Identify which cell holds the provided text, then report its (x, y) central coordinate. 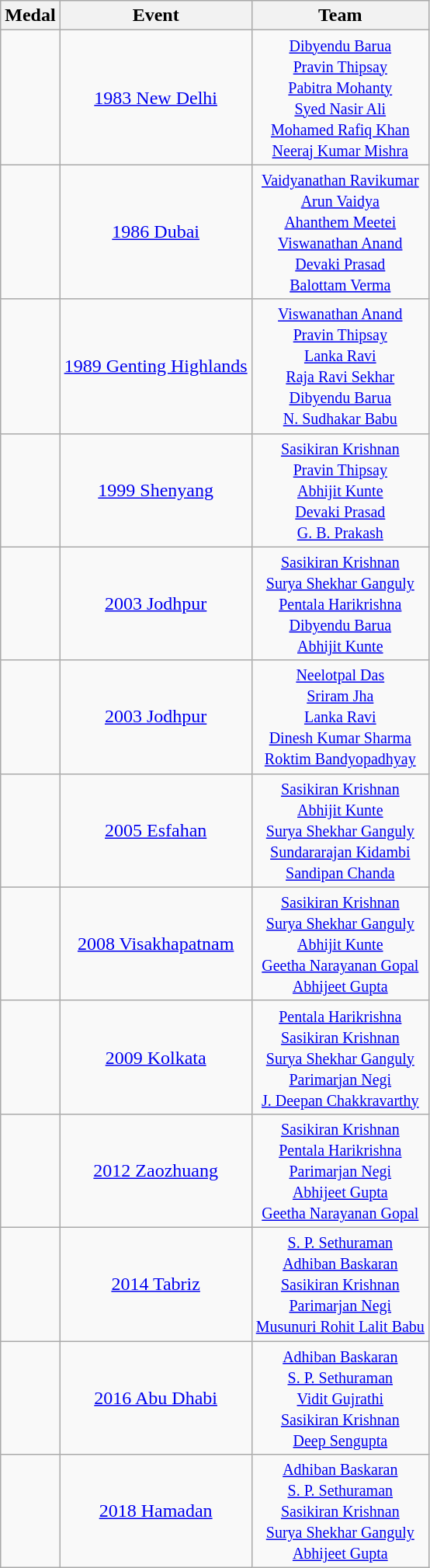
2012 Zaozhuang (155, 1170)
1999 Shenyang (155, 490)
2016 Abu Dhabi (155, 1397)
S. P. SethuramanAdhiban BaskaranSasikiran KrishnanParimarjan NegiMusunuri Rohit Lalit Babu (340, 1284)
Event (155, 16)
1983 New Delhi (155, 98)
Neelotpal DasSriram JhaLanka RaviDinesh Kumar SharmaRoktim Bandyopadhyay (340, 717)
Adhiban BaskaranS. P. SethuramanVidit GujrathiSasikiran KrishnanDeep Sengupta (340, 1397)
2018 Hamadan (155, 1511)
Vaidyanathan RavikumarArun VaidyaAhanthem MeeteiViswanathan AnandDevaki PrasadBalottam Verma (340, 231)
2005 Esfahan (155, 830)
Sasikiran KrishnanSurya Shekhar GangulyAbhijit KunteGeetha Narayanan GopalAbhijeet Gupta (340, 944)
Dibyendu BaruaPravin ThipsayPabitra MohantySyed Nasir AliMohamed Rafiq KhanNeeraj Kumar Mishra (340, 98)
2009 Kolkata (155, 1057)
Medal (30, 16)
1989 Genting Highlands (155, 367)
Sasikiran KrishnanSurya Shekhar GangulyPentala HarikrishnaDibyendu BaruaAbhijit Kunte (340, 603)
Sasikiran KrishnanPravin ThipsayAbhijit KunteDevaki PrasadG. B. Prakash (340, 490)
Team (340, 16)
2014 Tabriz (155, 1284)
1986 Dubai (155, 231)
2008 Visakhapatnam (155, 944)
Sasikiran KrishnanPentala HarikrishnaParimarjan NegiAbhijeet GuptaGeetha Narayanan Gopal (340, 1170)
Pentala HarikrishnaSasikiran KrishnanSurya Shekhar GangulyParimarjan NegiJ. Deepan Chakkravarthy (340, 1057)
Viswanathan AnandPravin ThipsayLanka RaviRaja Ravi SekharDibyendu BaruaN. Sudhakar Babu (340, 367)
Sasikiran KrishnanAbhijit KunteSurya Shekhar GangulySundararajan KidambiSandipan Chanda (340, 830)
Adhiban BaskaranS. P. SethuramanSasikiran KrishnanSurya Shekhar GangulyAbhijeet Gupta (340, 1511)
